From the cell containing the given text, extract its center point as (x, y) coordinate. 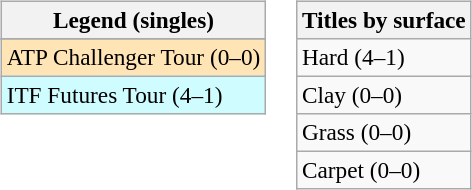
ITF Futures Tour (4–1) (133, 95)
Clay (0–0) (384, 95)
Titles by surface (384, 20)
Carpet (0–0) (384, 171)
ATP Challenger Tour (0–0) (133, 57)
Grass (0–0) (384, 133)
Hard (4–1) (384, 57)
Legend (singles) (133, 20)
